Capture the cell that displays the provided text and extract its [x, y] central coordinate. 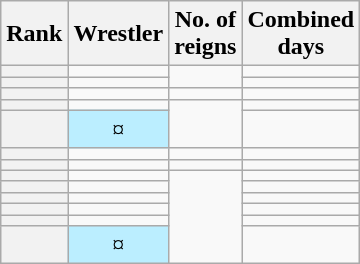
No. ofreigns [206, 34]
Wrestler [118, 34]
Combineddays [301, 34]
Rank [34, 34]
